Provide the [X, Y] coordinate of the cell's center where the given text is located.  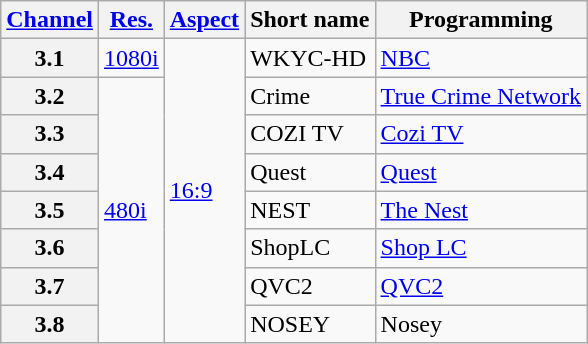
3.3 [50, 134]
The Nest [481, 210]
480i [132, 210]
3.5 [50, 210]
16:9 [204, 191]
WKYC-HD [310, 58]
Channel [50, 20]
Nosey [481, 324]
Programming [481, 20]
ShopLC [310, 248]
NBC [481, 58]
3.6 [50, 248]
COZI TV [310, 134]
Aspect [204, 20]
3.8 [50, 324]
Res. [132, 20]
Short name [310, 20]
Shop LC [481, 248]
1080i [132, 58]
3.2 [50, 96]
True Crime Network [481, 96]
3.1 [50, 58]
NOSEY [310, 324]
Crime [310, 96]
3.4 [50, 172]
3.7 [50, 286]
NEST [310, 210]
Cozi TV [481, 134]
